Scan for the cell matching the given text and deliver its [X, Y] coordinate at center. 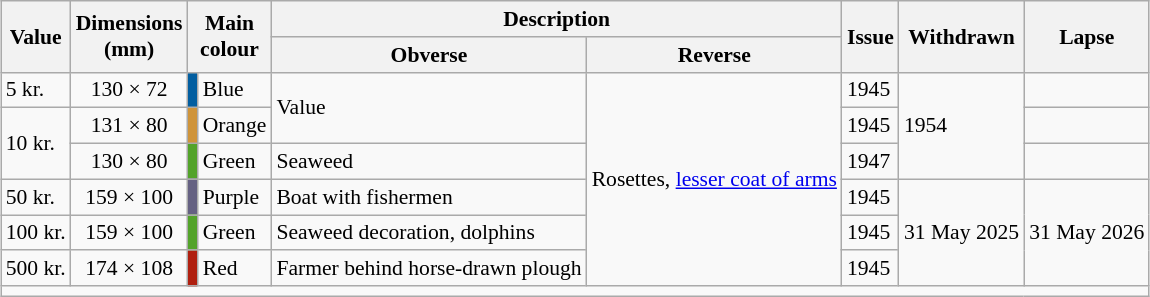
Seaweed [428, 161]
130 × 80 [130, 161]
Boat with fishermen [428, 197]
Farmer behind horse-drawn plough [428, 268]
31 May 2026 [1086, 232]
Purple [235, 197]
174 × 108 [130, 268]
130 × 72 [130, 90]
31 May 2025 [962, 232]
50 kr. [36, 197]
1954 [962, 126]
Withdrawn [962, 36]
Reverse [714, 54]
Red [235, 268]
500 kr. [36, 268]
Orange [235, 126]
1947 [870, 161]
Rosettes, lesser coat of arms [714, 179]
Issue [870, 36]
Seaweed decoration, dolphins [428, 232]
Blue [235, 90]
Dimensions(mm) [130, 36]
Description [556, 19]
Maincolour [230, 36]
131 × 80 [130, 126]
100 kr. [36, 232]
5 kr. [36, 90]
Lapse [1086, 36]
Obverse [428, 54]
10 kr. [36, 144]
